Search for the cell housing the specified text and yield its (X, Y) center coordinate. 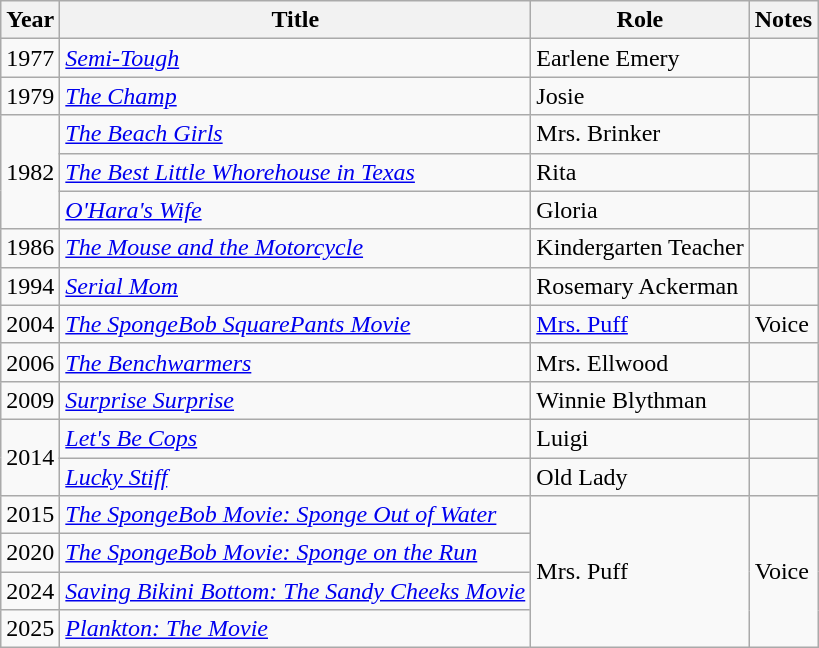
Year (30, 20)
Kindergarten Teacher (640, 248)
2009 (30, 400)
The Beach Girls (296, 134)
2006 (30, 362)
Rosemary Ackerman (640, 286)
The SpongeBob SquarePants Movie (296, 324)
Role (640, 20)
Plankton: The Movie (296, 629)
1979 (30, 96)
Lucky Stiff (296, 477)
2014 (30, 457)
Old Lady (640, 477)
Mrs. Brinker (640, 134)
Luigi (640, 438)
The Mouse and the Motorcycle (296, 248)
Semi-Tough (296, 58)
The SpongeBob Movie: Sponge Out of Water (296, 515)
Saving Bikini Bottom: The Sandy Cheeks Movie (296, 591)
1994 (30, 286)
1982 (30, 172)
Winnie Blythman (640, 400)
1977 (30, 58)
1986 (30, 248)
2020 (30, 553)
2025 (30, 629)
The Best Little Whorehouse in Texas (296, 172)
2004 (30, 324)
Title (296, 20)
Josie (640, 96)
Surprise Surprise (296, 400)
Notes (783, 20)
Rita (640, 172)
2015 (30, 515)
The Benchwarmers (296, 362)
2024 (30, 591)
Serial Mom (296, 286)
Earlene Emery (640, 58)
Gloria (640, 210)
The Champ (296, 96)
O'Hara's Wife (296, 210)
Let's Be Cops (296, 438)
Mrs. Ellwood (640, 362)
The SpongeBob Movie: Sponge on the Run (296, 553)
